Identify which cell holds the provided text, then report its (x, y) central coordinate. 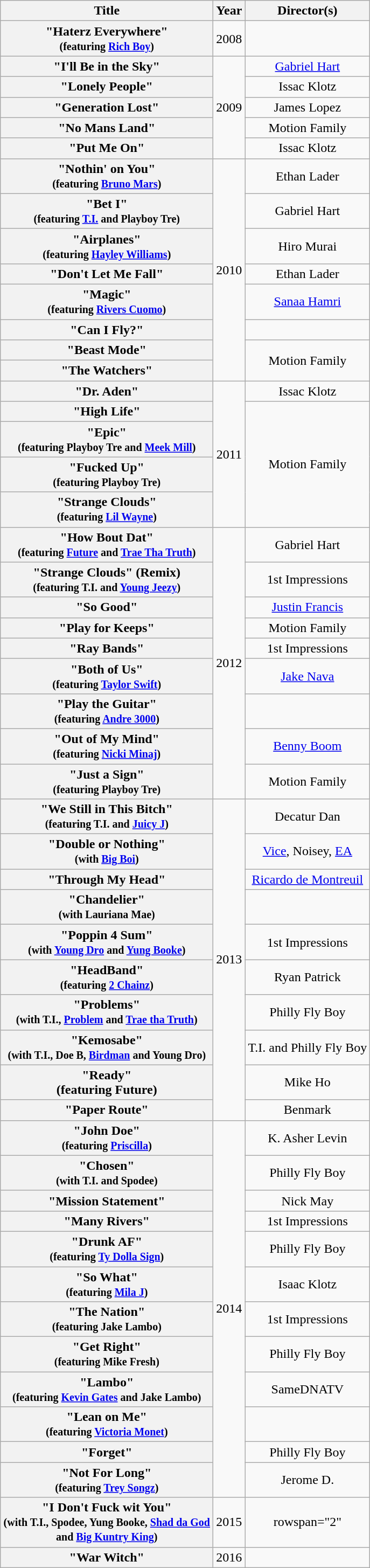
"Lambo"(featuring Kevin Gates and Jake Lambo) (107, 1389)
"So Good" (107, 607)
"Out of My Mind"(featuring Nicki Minaj) (107, 746)
"Lean on Me"(featuring Victoria Monet) (107, 1425)
Jerome D. (308, 1480)
"War Witch" (107, 1557)
"Ray Bands" (107, 648)
"I Don't Fuck wit You"(with T.I., Spodee, Yung Booke, Shad da God and Big Kuntry King) (107, 1522)
James Lopez (308, 107)
"The Watchers" (107, 371)
"Double or Nothing"(with Big Boi) (107, 851)
Mike Ho (308, 1082)
2014 (229, 1309)
Benmark (308, 1110)
Nick May (308, 1201)
"Strange Clouds"(featuring Lil Wayne) (107, 510)
"Mission Statement" (107, 1201)
"Play for Keeps" (107, 628)
Isaac Klotz (308, 1283)
"Generation Lost" (107, 107)
"Can I Fly?" (107, 329)
Hiro Murai (308, 246)
"The Nation"(featuring Jake Lambo) (107, 1319)
"Poppin 4 Sum"(with Young Dro and Yung Booke) (107, 942)
"Forget" (107, 1452)
"We Still in This Bitch"(featuring T.I. and Juicy J) (107, 817)
Title (107, 11)
Year (229, 11)
"Strange Clouds" (Remix)(featuring T.I. and Young Jeezy) (107, 580)
"John Doe"(featuring Priscilla) (107, 1138)
"Chandelier"(with Lauriana Mae) (107, 907)
"Paper Route" (107, 1110)
"Ready"(featuring Future) (107, 1082)
"Dr. Aden" (107, 391)
2009 (229, 107)
2010 (229, 269)
"Don't Let Me Fall" (107, 274)
2015 (229, 1522)
"Magic"(featuring Rivers Cuomo) (107, 302)
T.I. and Philly Fly Boy (308, 1047)
"Drunk AF"(featuring Ty Dolla Sign) (107, 1249)
2016 (229, 1557)
"Lonely People" (107, 87)
"Put Me On" (107, 148)
Sanaa Hamri (308, 302)
Vice, Noisey, EA (308, 851)
"Nothin' on You"(featuring Bruno Mars) (107, 176)
"Epic"(featuring Playboy Tre and Meek Mill) (107, 440)
"Bet I"(featuring T.I. and Playboy Tre) (107, 211)
"Fucked Up"(featuring Playboy Tre) (107, 474)
"Get Right"(featuring Mike Fresh) (107, 1355)
Director(s) (308, 11)
"Play the Guitar"(featuring Andre 3000) (107, 711)
"No Mans Land" (107, 128)
"I'll Be in the Sky" (107, 66)
K. Asher Levin (308, 1138)
"Not For Long"(featuring Trey Songz) (107, 1480)
Benny Boom (308, 746)
"So What"(featuring Mila J) (107, 1283)
"Just a Sign"(featuring Playboy Tre) (107, 781)
SameDNATV (308, 1389)
"How Bout Dat"(featuring Future and Trae Tha Truth) (107, 544)
"Airplanes"(featuring Hayley Williams) (107, 246)
"High Life" (107, 412)
2012 (229, 663)
"Kemosabe"(with T.I., Doe B, Birdman and Young Dro) (107, 1047)
Justin Francis (308, 607)
"Problems"(with T.I., Problem and Trae tha Truth) (107, 1012)
2011 (229, 454)
Jake Nava (308, 676)
"Chosen"(with T.I. and Spodee) (107, 1172)
Ryan Patrick (308, 977)
2013 (229, 960)
Ricardo de Montreuil (308, 879)
rowspan="2" (308, 1522)
"Both of Us"(featuring Taylor Swift) (107, 676)
"Beast Mode" (107, 350)
"Through My Head" (107, 879)
"HeadBand"(featuring 2 Chainz) (107, 977)
2008 (229, 39)
"Haterz Everywhere"(featuring Rich Boy) (107, 39)
Decatur Dan (308, 817)
"Many Rivers" (107, 1221)
